Identify which cell holds the provided text, then report its (X, Y) central coordinate. 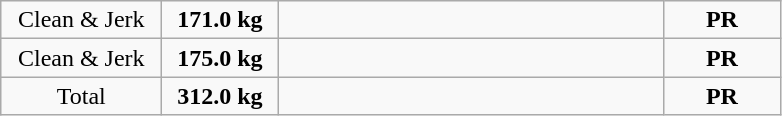
175.0 kg (220, 58)
171.0 kg (220, 20)
312.0 kg (220, 96)
Total (82, 96)
